From the cell containing the given text, extract its center point as [X, Y] coordinate. 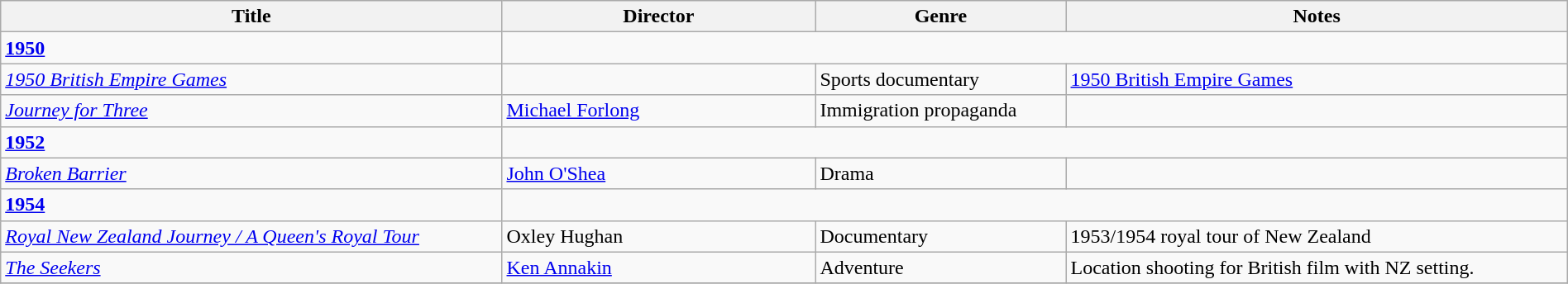
Sports documentary [941, 79]
1953/1954 royal tour of New Zealand [1317, 236]
Location shooting for British film with NZ setting. [1317, 267]
Michael Forlong [658, 111]
Drama [941, 173]
John O'Shea [658, 173]
Oxley Hughan [658, 236]
Broken Barrier [251, 173]
Immigration propaganda [941, 111]
1952 [251, 142]
1954 [251, 205]
Documentary [941, 236]
Ken Annakin [658, 267]
1950 [251, 48]
Adventure [941, 267]
Notes [1317, 17]
Royal New Zealand Journey / A Queen's Royal Tour [251, 236]
The Seekers [251, 267]
Director [658, 17]
Genre [941, 17]
Title [251, 17]
Journey for Three [251, 111]
